Scan for the cell matching the given text and deliver its (X, Y) coordinate at center. 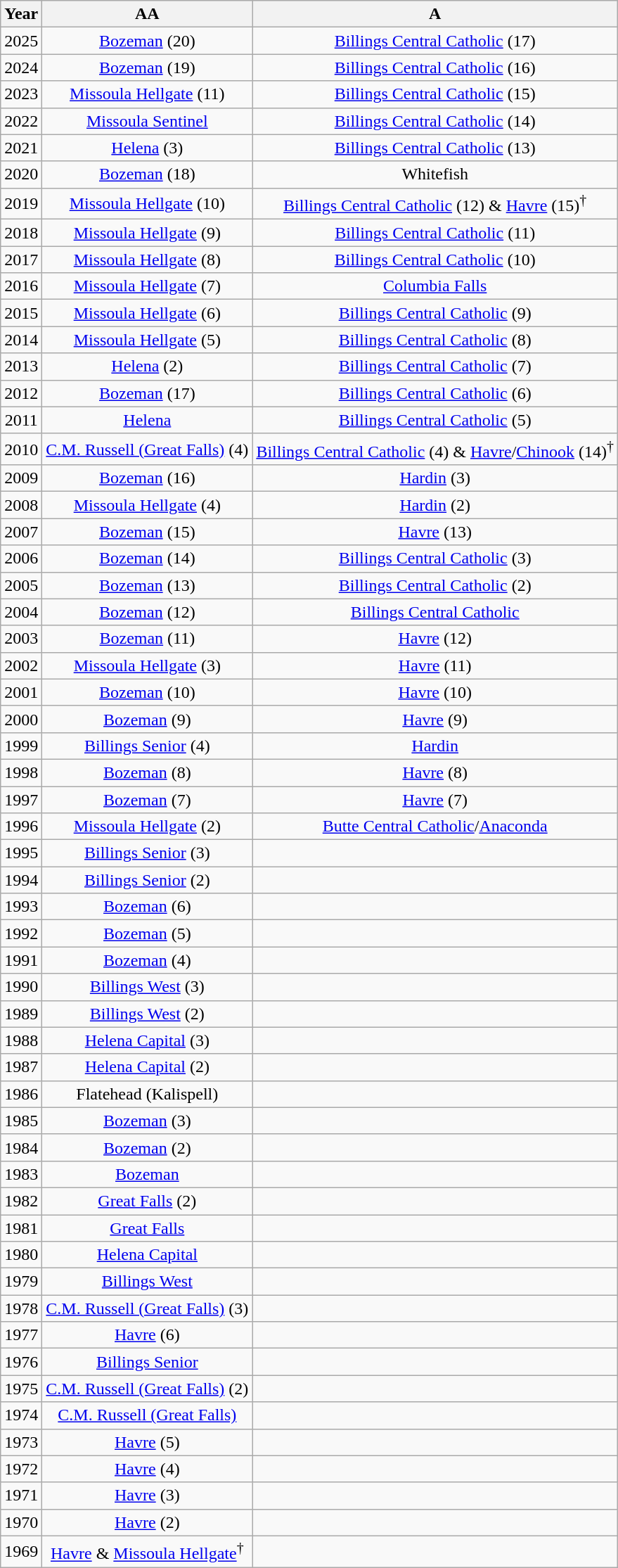
2024 (21, 68)
Missoula Hellgate (5) (148, 340)
Bozeman (9) (148, 719)
Great Falls (148, 1228)
Billings Central Catholic (8) (435, 340)
1988 (21, 1040)
1985 (21, 1121)
Havre (10) (435, 692)
1994 (21, 880)
Havre (5) (148, 1442)
Hardin (3) (435, 478)
Helena Capital (3) (148, 1040)
Billings Central Catholic (435, 612)
Bozeman (4) (148, 960)
2009 (21, 478)
Missoula Sentinel (148, 121)
Bozeman (14) (148, 559)
Bozeman (5) (148, 933)
2023 (21, 94)
Havre & Missoula Hellgate† (148, 1552)
1982 (21, 1201)
1996 (21, 827)
Billings Central Catholic (11) (435, 233)
Billings Central Catholic (4) & Havre/Chinook (14)† (435, 449)
C.M. Russell (Great Falls) (148, 1415)
2018 (21, 233)
Bozeman (148, 1174)
1995 (21, 853)
Havre (3) (148, 1496)
1984 (21, 1147)
Bozeman (10) (148, 692)
1973 (21, 1442)
Missoula Hellgate (8) (148, 260)
Havre (13) (435, 532)
Year (21, 14)
Helena Capital (2) (148, 1067)
Bozeman (3) (148, 1121)
Billings Central Catholic (10) (435, 260)
1990 (21, 987)
Missoula Hellgate (9) (148, 233)
Billings Central Catholic (14) (435, 121)
Butte Central Catholic/Anaconda (435, 827)
2022 (21, 121)
Whitefish (435, 174)
Billings West (148, 1282)
Billings Senior (148, 1362)
1992 (21, 933)
C.M. Russell (Great Falls) (2) (148, 1389)
2019 (21, 204)
Bozeman (19) (148, 68)
2004 (21, 612)
Billings Senior (3) (148, 853)
Havre (2) (148, 1522)
1980 (21, 1255)
Great Falls (2) (148, 1201)
Bozeman (7) (148, 800)
Bozeman (13) (148, 585)
1998 (21, 772)
Hardin (2) (435, 505)
Missoula Hellgate (6) (148, 313)
1969 (21, 1552)
2025 (21, 41)
Flatehead (Kalispell) (148, 1094)
2008 (21, 505)
2007 (21, 532)
Billings Central Catholic (12) & Havre (15)† (435, 204)
2016 (21, 286)
Billings Central Catholic (15) (435, 94)
Helena Capital (148, 1255)
Bozeman (2) (148, 1147)
2014 (21, 340)
Billings West (2) (148, 1014)
1977 (21, 1335)
1986 (21, 1094)
AA (148, 14)
1997 (21, 800)
1976 (21, 1362)
Havre (12) (435, 639)
Bozeman (12) (148, 612)
Bozeman (18) (148, 174)
1989 (21, 1014)
1991 (21, 960)
1975 (21, 1389)
2002 (21, 665)
1979 (21, 1282)
Bozeman (20) (148, 41)
1972 (21, 1469)
2005 (21, 585)
Havre (7) (435, 800)
Billings Central Catholic (13) (435, 148)
Havre (4) (148, 1469)
Helena (148, 420)
Hardin (435, 746)
2011 (21, 420)
Missoula Hellgate (10) (148, 204)
Billings Senior (4) (148, 746)
C.M. Russell (Great Falls) (3) (148, 1308)
C.M. Russell (Great Falls) (4) (148, 449)
Bozeman (6) (148, 907)
2015 (21, 313)
Billings Central Catholic (7) (435, 366)
1981 (21, 1228)
1970 (21, 1522)
1983 (21, 1174)
Helena (2) (148, 366)
Havre (9) (435, 719)
1974 (21, 1415)
2020 (21, 174)
2006 (21, 559)
Billings Central Catholic (2) (435, 585)
Columbia Falls (435, 286)
2013 (21, 366)
Helena (3) (148, 148)
2012 (21, 393)
Bozeman (17) (148, 393)
Billings Senior (2) (148, 880)
Billings Central Catholic (6) (435, 393)
Missoula Hellgate (11) (148, 94)
Billings Central Catholic (17) (435, 41)
Bozeman (16) (148, 478)
Billings Central Catholic (3) (435, 559)
2017 (21, 260)
Bozeman (15) (148, 532)
2003 (21, 639)
Missoula Hellgate (7) (148, 286)
2021 (21, 148)
1971 (21, 1496)
1999 (21, 746)
2001 (21, 692)
2000 (21, 719)
1993 (21, 907)
2010 (21, 449)
1978 (21, 1308)
Havre (6) (148, 1335)
A (435, 14)
Bozeman (8) (148, 772)
Billings Central Catholic (16) (435, 68)
Havre (8) (435, 772)
Billings Central Catholic (5) (435, 420)
Billings Central Catholic (9) (435, 313)
Missoula Hellgate (3) (148, 665)
Bozeman (11) (148, 639)
1987 (21, 1067)
Missoula Hellgate (2) (148, 827)
Billings West (3) (148, 987)
Havre (11) (435, 665)
Missoula Hellgate (4) (148, 505)
